Find where the given text appears and provide that cell's center as [x, y] coordinate. 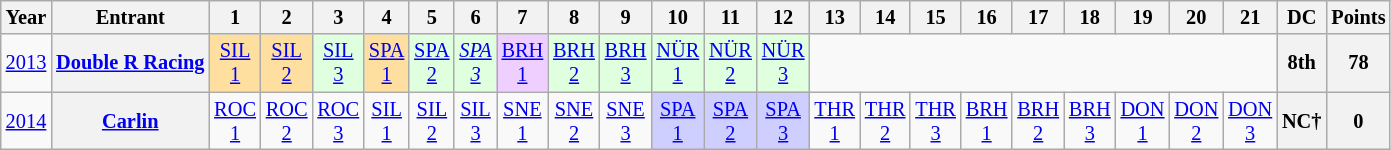
14 [885, 17]
8 [574, 17]
ROC1 [235, 121]
Carlin [130, 121]
ROC2 [287, 121]
DON3 [1250, 121]
NC† [1302, 121]
THR2 [885, 121]
9 [626, 17]
21 [1250, 17]
15 [935, 17]
1 [235, 17]
8th [1302, 63]
DC [1302, 17]
7 [523, 17]
Year [26, 17]
Double R Racing [130, 63]
5 [432, 17]
2 [287, 17]
2013 [26, 63]
ROC3 [338, 121]
Points [1358, 17]
12 [784, 17]
0 [1358, 121]
78 [1358, 63]
SNE1 [523, 121]
DON2 [1196, 121]
11 [730, 17]
6 [475, 17]
20 [1196, 17]
Entrant [130, 17]
THR1 [834, 121]
10 [678, 17]
4 [386, 17]
16 [987, 17]
17 [1038, 17]
NÜR1 [678, 63]
SNE3 [626, 121]
NÜR2 [730, 63]
13 [834, 17]
NÜR3 [784, 63]
DON1 [1143, 121]
19 [1143, 17]
2014 [26, 121]
SNE2 [574, 121]
3 [338, 17]
THR3 [935, 121]
18 [1090, 17]
